Find where the given text appears and provide that cell's center as (X, Y) coordinate. 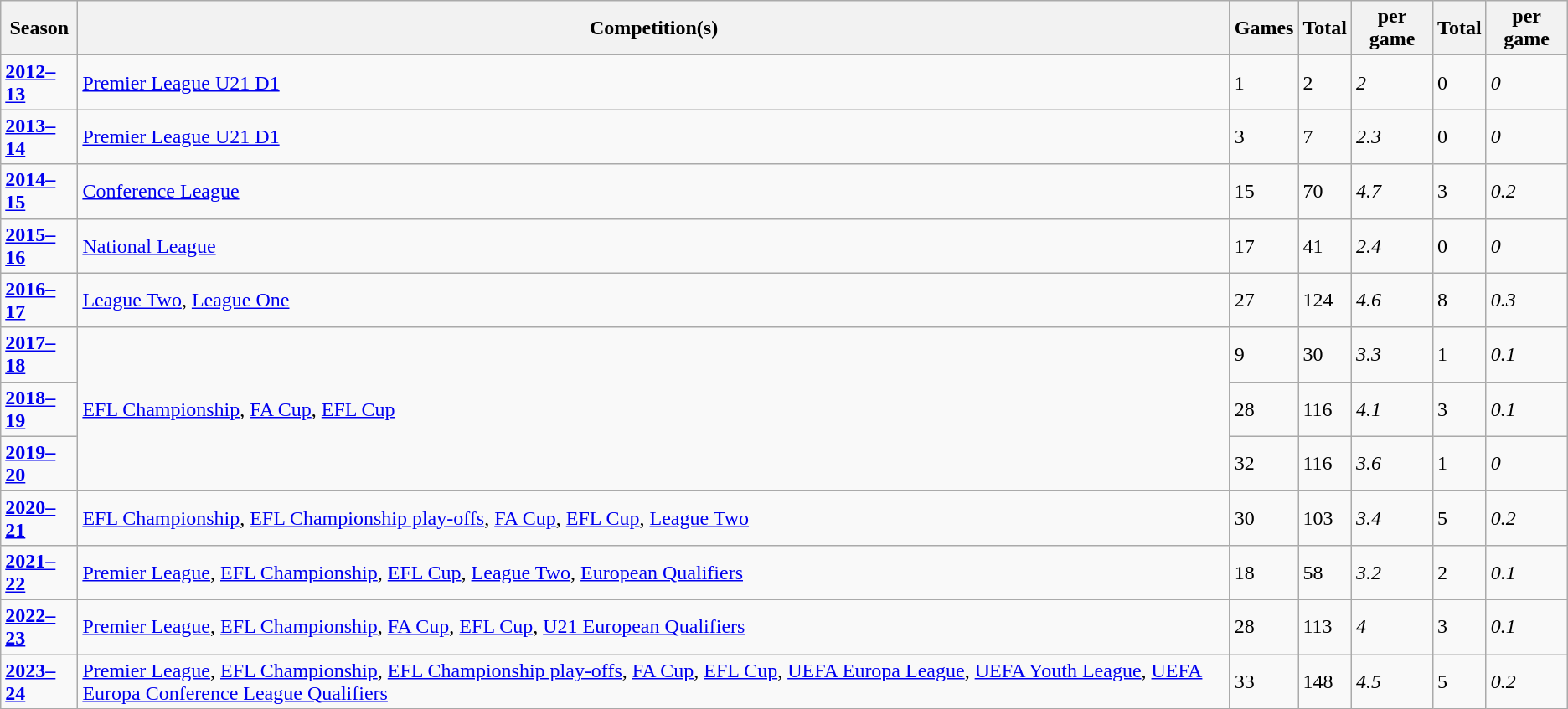
Competition(s) (653, 28)
7 (1325, 137)
3.4 (1392, 517)
2.4 (1392, 246)
17 (1264, 246)
4.6 (1392, 300)
33 (1264, 681)
4 (1392, 626)
148 (1325, 681)
2013–14 (39, 137)
EFL Championship, EFL Championship play-offs, FA Cup, EFL Cup, League Two (653, 517)
2019–20 (39, 464)
Games (1264, 28)
League Two, League One (653, 300)
EFL Championship, FA Cup, EFL Cup (653, 408)
3.3 (1392, 355)
2018–19 (39, 408)
41 (1325, 246)
2.3 (1392, 137)
18 (1264, 573)
103 (1325, 517)
2021–22 (39, 573)
70 (1325, 191)
2017–18 (39, 355)
Conference League (653, 191)
2014–15 (39, 191)
9 (1264, 355)
8 (1460, 300)
National League (653, 246)
4.1 (1392, 408)
2022–23 (39, 626)
58 (1325, 573)
113 (1325, 626)
2023–24 (39, 681)
2020–21 (39, 517)
Premier League, EFL Championship, EFL Cup, League Two, European Qualifiers (653, 573)
3.2 (1392, 573)
Premier League, EFL Championship, FA Cup, EFL Cup, U21 European Qualifiers (653, 626)
2015–16 (39, 246)
2012–13 (39, 82)
124 (1325, 300)
3.6 (1392, 464)
4.5 (1392, 681)
32 (1264, 464)
Season (39, 28)
2016–17 (39, 300)
27 (1264, 300)
4.7 (1392, 191)
15 (1264, 191)
0.3 (1526, 300)
